From the cell containing the given text, extract its center point as (x, y) coordinate. 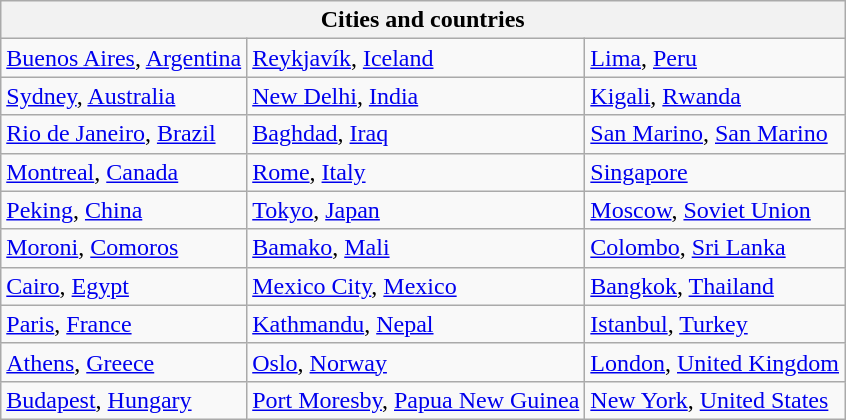
Reykjavík, Iceland (416, 58)
Sydney, Australia (124, 96)
Moroni, Comoros (124, 248)
Buenos Aires, Argentina (124, 58)
Port Moresby, Papua New Guinea (416, 400)
Bamako, Mali (416, 248)
Moscow, Soviet Union (715, 210)
Singapore (715, 172)
Tokyo, Japan (416, 210)
Baghdad, Iraq (416, 134)
London, United Kingdom (715, 362)
New Delhi, India (416, 96)
Colombo, Sri Lanka (715, 248)
Mexico City, Mexico (416, 286)
Rome, Italy (416, 172)
Montreal, Canada (124, 172)
Athens, Greece (124, 362)
Lima, Peru (715, 58)
Paris, France (124, 324)
Istanbul, Turkey (715, 324)
San Marino, San Marino (715, 134)
Cairo, Egypt (124, 286)
Peking, China (124, 210)
New York, United States (715, 400)
Bangkok, Thailand (715, 286)
Cities and countries (423, 20)
Kathmandu, Nepal (416, 324)
Rio de Janeiro, Brazil (124, 134)
Oslo, Norway (416, 362)
Budapest, Hungary (124, 400)
Kigali, Rwanda (715, 96)
